Return the [X, Y] coordinate for the center point of the cell that contains the specified text.  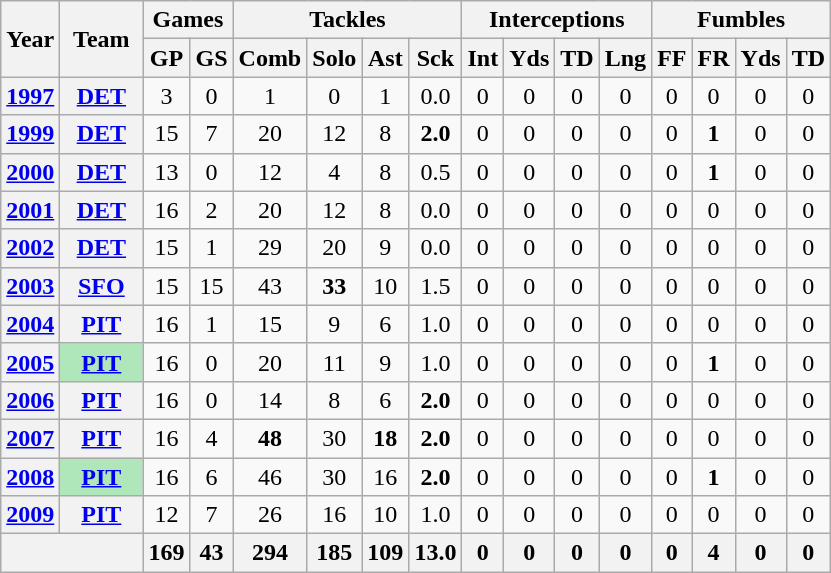
Lng [625, 58]
13 [166, 172]
2007 [30, 438]
1999 [30, 134]
2003 [30, 286]
33 [334, 286]
2009 [30, 515]
1997 [30, 96]
2005 [30, 362]
109 [386, 553]
GS [212, 58]
Int [483, 58]
1.5 [436, 286]
185 [334, 553]
Fumbles [742, 20]
Ast [386, 58]
Team [102, 39]
Tackles [348, 20]
Comb [270, 58]
29 [270, 248]
2004 [30, 324]
169 [166, 553]
2002 [30, 248]
26 [270, 515]
2006 [30, 400]
11 [334, 362]
FR [714, 58]
GP [166, 58]
2000 [30, 172]
SFO [102, 286]
Solo [334, 58]
3 [166, 96]
2 [212, 210]
Year [30, 39]
Interceptions [557, 20]
18 [386, 438]
48 [270, 438]
FF [672, 58]
14 [270, 400]
294 [270, 553]
2008 [30, 477]
Sck [436, 58]
2001 [30, 210]
46 [270, 477]
Games [188, 20]
0.5 [436, 172]
13.0 [436, 553]
